Extract the (x, y) coordinate from the center of the cell holding the provided text.  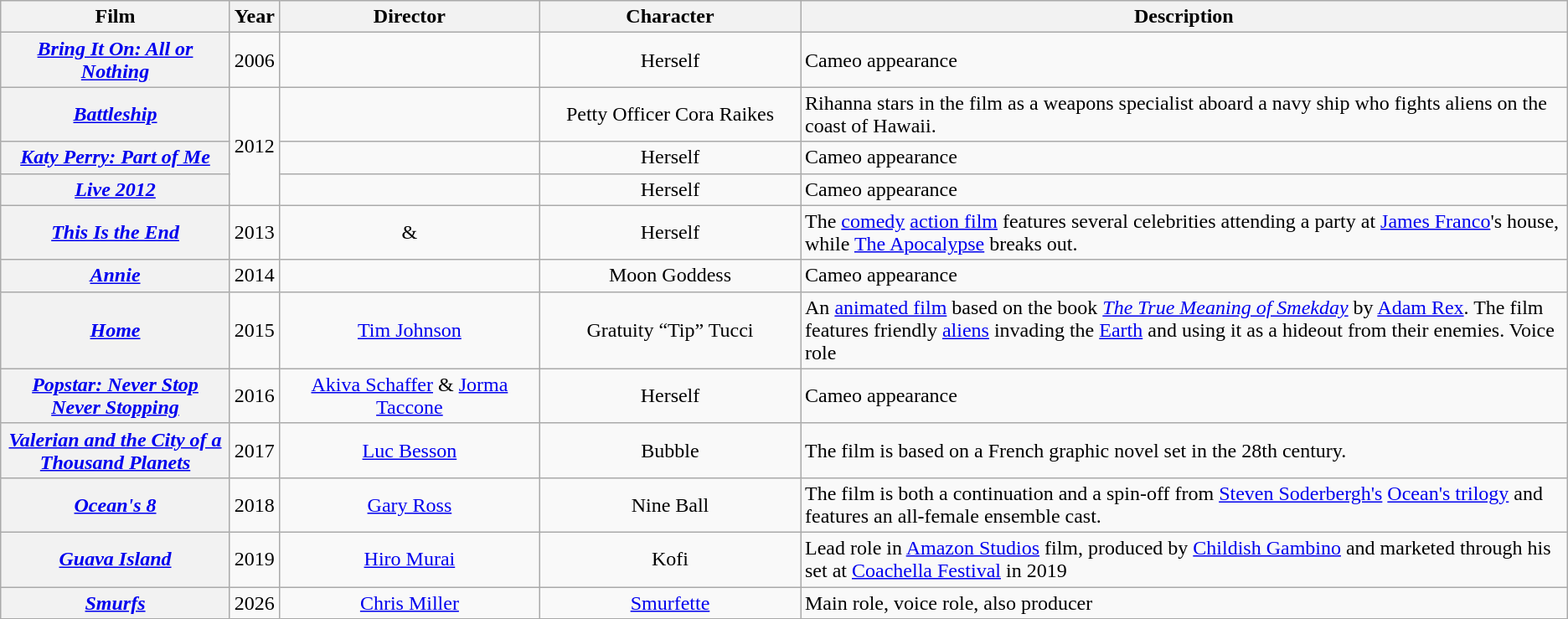
Bubble (670, 451)
Rihanna stars in the film as a weapons specialist aboard a navy ship who fights aliens on the coast of Hawaii. (1184, 114)
Nine Ball (670, 504)
Live 2012 (116, 189)
Petty Officer Cora Raikes (670, 114)
Main role, voice role, also producer (1184, 602)
Battleship (116, 114)
Home (116, 330)
2026 (255, 602)
Description (1184, 17)
2016 (255, 395)
Character (670, 17)
2013 (255, 233)
Hiro Murai (409, 560)
Katy Perry: Part of Me (116, 157)
Lead role in Amazon Studios film, produced by Childish Gambino and marketed through his set at Coachella Festival in 2019 (1184, 560)
Kofi (670, 560)
Guava Island (116, 560)
2006 (255, 60)
Tim Johnson (409, 330)
2015 (255, 330)
Film (116, 17)
Smurfette (670, 602)
Smurfs (116, 602)
Luc Besson (409, 451)
2012 (255, 146)
Year (255, 17)
Director (409, 17)
& (409, 233)
This Is the End (116, 233)
Bring It On: All or Nothing (116, 60)
Ocean's 8 (116, 504)
2014 (255, 276)
2019 (255, 560)
Gary Ross (409, 504)
The film is both a continuation and a spin-off from Steven Soderbergh's Ocean's trilogy and features an all-female ensemble cast. (1184, 504)
Moon Goddess (670, 276)
Annie (116, 276)
Chris Miller (409, 602)
Valerian and the City of a Thousand Planets (116, 451)
2017 (255, 451)
2018 (255, 504)
Gratuity “Tip” Tucci (670, 330)
The comedy action film features several celebrities attending a party at James Franco's house, while The Apocalypse breaks out. (1184, 233)
The film is based on a French graphic novel set in the 28th century. (1184, 451)
Popstar: Never Stop Never Stopping (116, 395)
Akiva Schaffer & Jorma Taccone (409, 395)
